For the text-containing cell, return its midpoint in (X, Y) coordinate format. 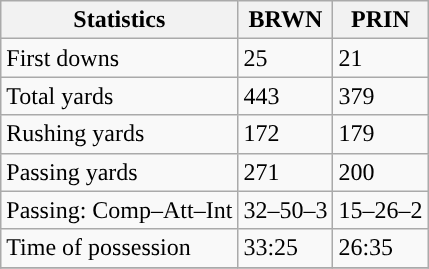
172 (286, 134)
Total yards (120, 96)
15–26–2 (380, 210)
179 (380, 134)
Time of possession (120, 248)
200 (380, 172)
Rushing yards (120, 134)
Passing: Comp–Att–Int (120, 210)
Statistics (120, 20)
Passing yards (120, 172)
PRIN (380, 20)
BRWN (286, 20)
443 (286, 96)
33:25 (286, 248)
32–50–3 (286, 210)
First downs (120, 58)
271 (286, 172)
26:35 (380, 248)
25 (286, 58)
379 (380, 96)
21 (380, 58)
